For the text-containing cell, return its midpoint in [X, Y] coordinate format. 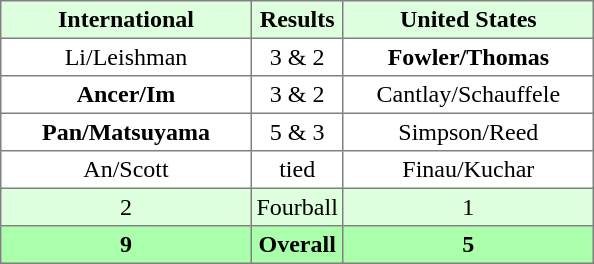
Li/Leishman [126, 57]
tied [297, 170]
International [126, 20]
Results [297, 20]
9 [126, 245]
Overall [297, 245]
Fourball [297, 207]
Cantlay/Schauffele [468, 95]
5 [468, 245]
Ancer/Im [126, 95]
Finau/Kuchar [468, 170]
5 & 3 [297, 132]
Fowler/Thomas [468, 57]
2 [126, 207]
1 [468, 207]
An/Scott [126, 170]
Simpson/Reed [468, 132]
United States [468, 20]
Pan/Matsuyama [126, 132]
